Return the (X, Y) coordinate for the center point of the cell that contains the specified text.  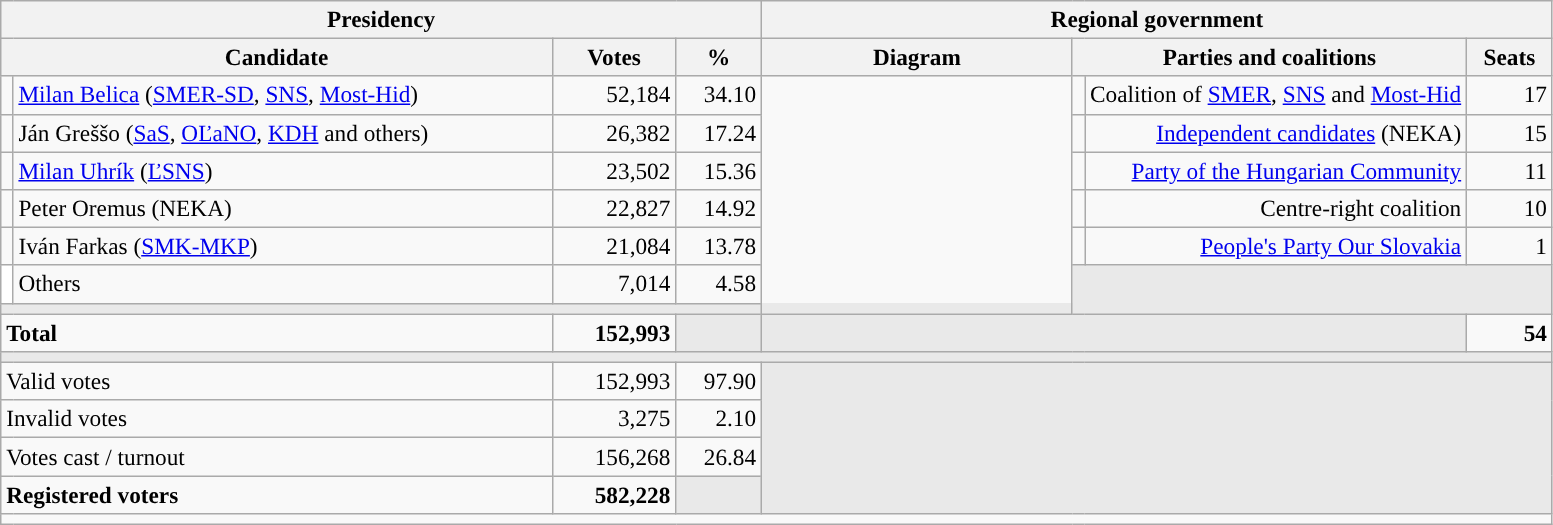
People's Party Our Slovakia (1276, 246)
4.58 (719, 284)
156,268 (614, 456)
% (719, 57)
Diagram (918, 57)
23,502 (614, 170)
Iván Farkas (SMK-MKP) (282, 246)
97.90 (719, 381)
Invalid votes (277, 419)
13.78 (719, 246)
Others (282, 284)
15 (1510, 133)
34.10 (719, 95)
Party of the Hungarian Community (1276, 170)
11 (1510, 170)
1 (1510, 246)
26.84 (719, 456)
Centre-right coalition (1276, 208)
17.24 (719, 133)
22,827 (614, 208)
Votes (614, 57)
Votes cast / turnout (277, 456)
Peter Oremus (NEKA) (282, 208)
Total (277, 332)
17 (1510, 95)
Milan Belica (SMER-SD, SNS, Most-Hid) (282, 95)
54 (1510, 332)
Coalition of SMER, SNS and Most-Hid (1276, 95)
Independent candidates (NEKA) (1276, 133)
26,382 (614, 133)
21,084 (614, 246)
Presidency (382, 19)
10 (1510, 208)
3,275 (614, 419)
Valid votes (277, 381)
Regional government (1158, 19)
15.36 (719, 170)
582,228 (614, 494)
Seats (1510, 57)
Parties and coalitions (1269, 57)
Candidate (277, 57)
7,014 (614, 284)
14.92 (719, 208)
Milan Uhrík (ĽSNS) (282, 170)
Registered voters (277, 494)
Ján Greššo (SaS, OĽaNO, KDH and others) (282, 133)
2.10 (719, 419)
52,184 (614, 95)
